Find where the given text appears and provide that cell's center as (x, y) coordinate. 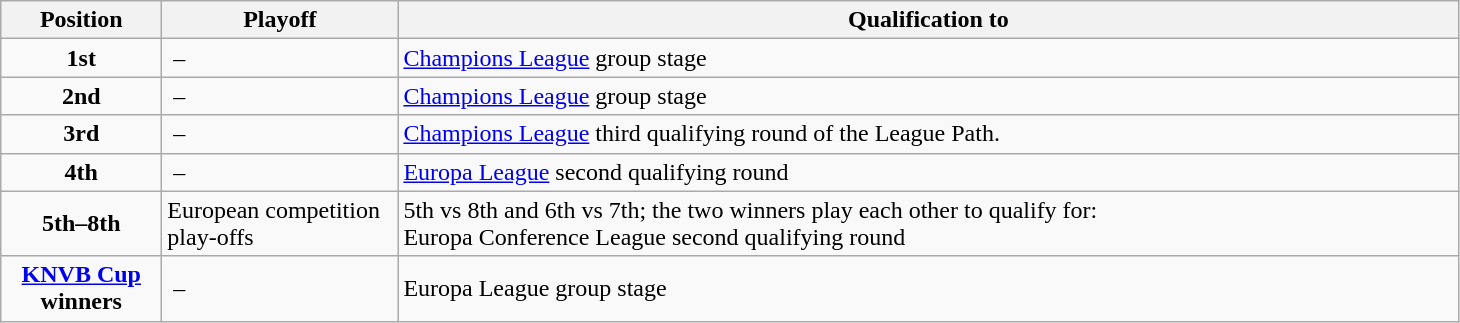
Qualification to (928, 20)
2nd (82, 96)
Playoff (280, 20)
3rd (82, 134)
1st (82, 58)
Europa League group stage (928, 288)
Europa League second qualifying round (928, 172)
4th (82, 172)
Position (82, 20)
5th vs 8th and 6th vs 7th; the two winners play each other to qualify for: Europa Conference League second qualifying round (928, 224)
Champions League third qualifying round of the League Path. (928, 134)
5th–8th (82, 224)
KNVB Cup winners (82, 288)
European competition play-offs (280, 224)
